For the text-containing cell, return its midpoint in [X, Y] coordinate format. 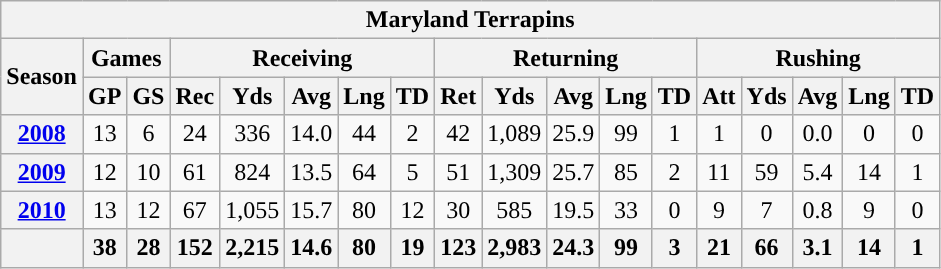
0.8 [818, 210]
1,055 [252, 210]
152 [195, 248]
0.0 [818, 134]
24.3 [574, 248]
Games [126, 58]
2,215 [252, 248]
7 [766, 210]
1,089 [514, 134]
336 [252, 134]
3 [674, 248]
Att [719, 96]
2009 [42, 172]
19 [412, 248]
2,983 [514, 248]
Returning [566, 58]
5.4 [818, 172]
824 [252, 172]
19.5 [574, 210]
30 [458, 210]
Maryland Terrapins [470, 20]
585 [514, 210]
25.9 [574, 134]
2008 [42, 134]
2010 [42, 210]
64 [364, 172]
Rushing [818, 58]
GP [104, 96]
51 [458, 172]
Receiving [302, 58]
6 [148, 134]
15.7 [312, 210]
66 [766, 248]
10 [148, 172]
21 [719, 248]
28 [148, 248]
1,309 [514, 172]
Rec [195, 96]
24 [195, 134]
13.5 [312, 172]
61 [195, 172]
123 [458, 248]
59 [766, 172]
67 [195, 210]
25.7 [574, 172]
Season [42, 77]
Ret [458, 96]
85 [626, 172]
11 [719, 172]
14.0 [312, 134]
GS [148, 96]
3.1 [818, 248]
42 [458, 134]
33 [626, 210]
14.6 [312, 248]
5 [412, 172]
38 [104, 248]
44 [364, 134]
